Scan for the cell matching the given text and deliver its (X, Y) coordinate at center. 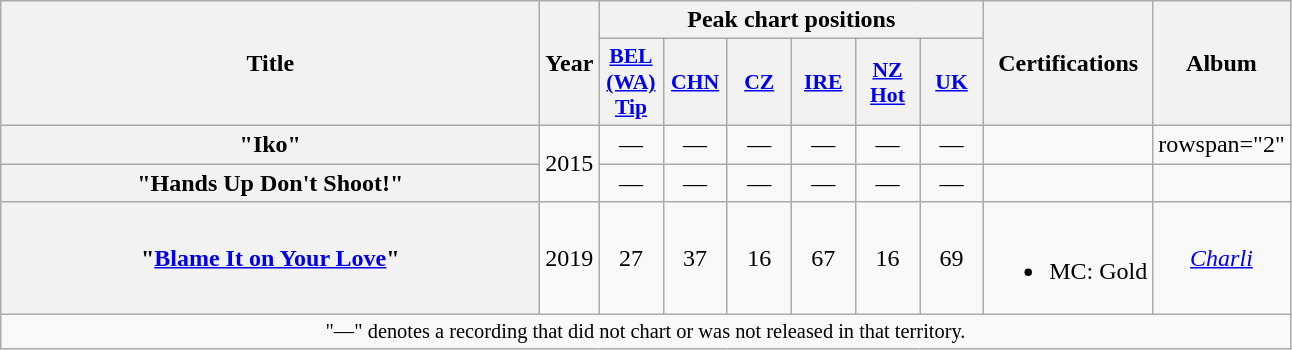
Album (1222, 64)
Year (570, 64)
69 (952, 258)
UK (952, 82)
IRE (823, 82)
BEL(WA)Tip (631, 82)
Certifications (1068, 64)
CHN (695, 82)
37 (695, 258)
2015 (570, 163)
2019 (570, 258)
Charli (1222, 258)
Peak chart positions (792, 20)
67 (823, 258)
CZ (759, 82)
"Iko" (270, 144)
MC: Gold (1068, 258)
"Blame It on Your Love" (270, 258)
"Hands Up Don't Shoot!" (270, 183)
rowspan="2" (1222, 144)
NZHot (887, 82)
"—" denotes a recording that did not chart or was not released in that territory. (646, 332)
27 (631, 258)
Title (270, 64)
